Locate the cell with the specified text and output its (X, Y) center coordinate. 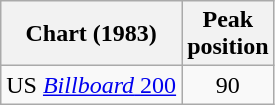
Peakposition (228, 34)
US Billboard 200 (92, 85)
90 (228, 85)
Chart (1983) (92, 34)
